Pinpoint the cell where the given text exists, returning its [X, Y] midpoint coordinate. 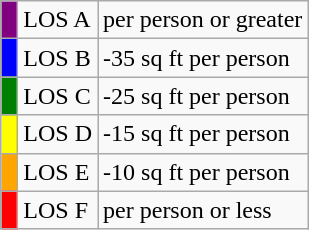
LOS C [58, 96]
-15 sq ft per person [203, 134]
LOS D [58, 134]
LOS A [58, 20]
-35 sq ft per person [203, 58]
-10 sq ft per person [203, 172]
LOS B [58, 58]
LOS F [58, 210]
LOS E [58, 172]
-25 sq ft per person [203, 96]
per person or less [203, 210]
per person or greater [203, 20]
